Search for the cell housing the specified text and yield its (X, Y) center coordinate. 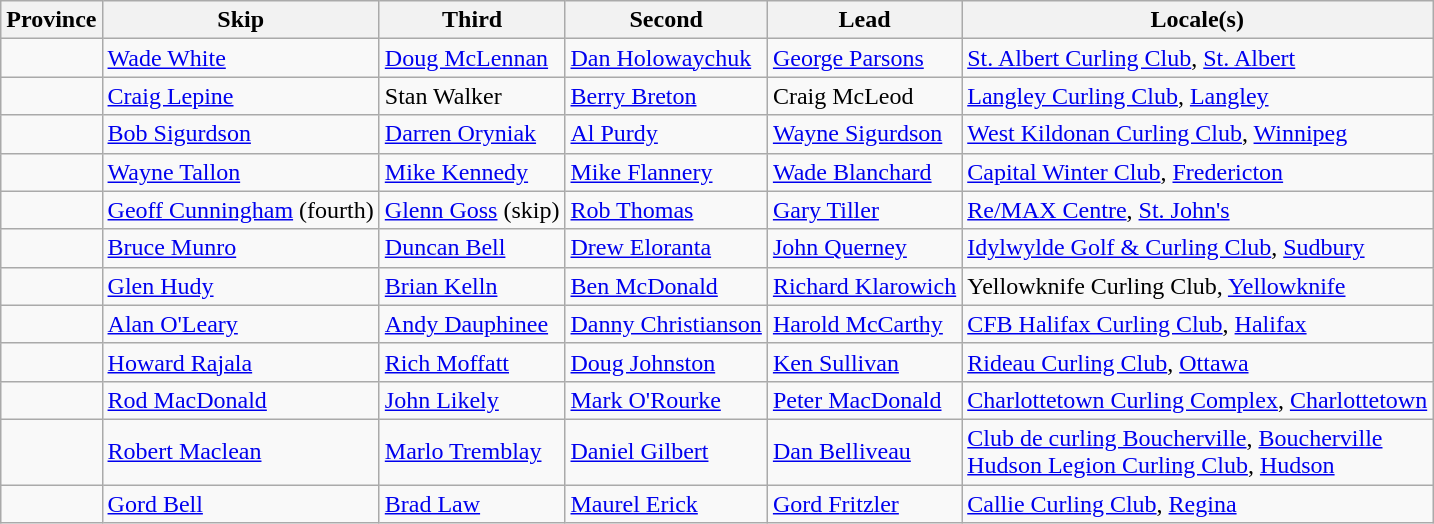
Howard Rajala (240, 362)
Duncan Bell (472, 248)
Gord Fritzler (864, 503)
Craig McLeod (864, 96)
Lead (864, 20)
John Likely (472, 400)
Wayne Tallon (240, 172)
Drew Eloranta (666, 248)
Alan O'Leary (240, 324)
John Querney (864, 248)
Doug McLennan (472, 58)
Gord Bell (240, 503)
Charlottetown Curling Complex, Charlottetown (1198, 400)
Craig Lepine (240, 96)
Province (52, 20)
Andy Dauphinee (472, 324)
Yellowknife Curling Club, Yellowknife (1198, 286)
Langley Curling Club, Langley (1198, 96)
Al Purdy (666, 134)
Brian Kelln (472, 286)
Berry Breton (666, 96)
St. Albert Curling Club, St. Albert (1198, 58)
Doug Johnston (666, 362)
Club de curling Boucherville, Boucherville Hudson Legion Curling Club, Hudson (1198, 452)
George Parsons (864, 58)
Rich Moffatt (472, 362)
Rideau Curling Club, Ottawa (1198, 362)
Wayne Sigurdson (864, 134)
Ken Sullivan (864, 362)
Geoff Cunningham (fourth) (240, 210)
Skip (240, 20)
Capital Winter Club, Fredericton (1198, 172)
Brad Law (472, 503)
Peter MacDonald (864, 400)
Robert Maclean (240, 452)
Mike Flannery (666, 172)
Maurel Erick (666, 503)
Bruce Munro (240, 248)
Second (666, 20)
Glenn Goss (skip) (472, 210)
Daniel Gilbert (666, 452)
West Kildonan Curling Club, Winnipeg (1198, 134)
Harold McCarthy (864, 324)
Re/MAX Centre, St. John's (1198, 210)
Rob Thomas (666, 210)
Darren Oryniak (472, 134)
Dan Holowaychuk (666, 58)
Danny Christianson (666, 324)
Gary Tiller (864, 210)
Mike Kennedy (472, 172)
Richard Klarowich (864, 286)
Ben McDonald (666, 286)
Glen Hudy (240, 286)
Locale(s) (1198, 20)
Third (472, 20)
Callie Curling Club, Regina (1198, 503)
Idylwylde Golf & Curling Club, Sudbury (1198, 248)
Mark O'Rourke (666, 400)
Dan Belliveau (864, 452)
Bob Sigurdson (240, 134)
Wade White (240, 58)
Rod MacDonald (240, 400)
Marlo Tremblay (472, 452)
Wade Blanchard (864, 172)
CFB Halifax Curling Club, Halifax (1198, 324)
Stan Walker (472, 96)
